Provide the [x, y] coordinate of the cell's center where the given text is located.  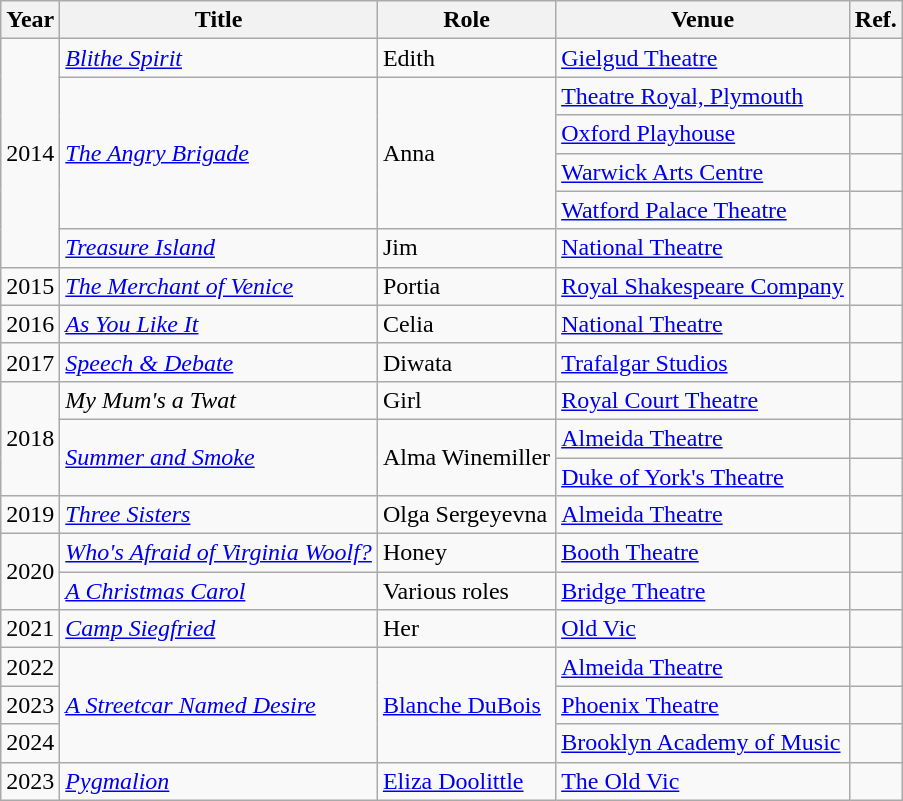
Watford Palace Theatre [703, 210]
Brooklyn Academy of Music [703, 743]
The Old Vic [703, 781]
My Mum's a Twat [219, 400]
2017 [30, 362]
2018 [30, 438]
Title [219, 20]
2015 [30, 286]
Pygmalion [219, 781]
Various roles [466, 591]
Blanche DuBois [466, 705]
Royal Shakespeare Company [703, 286]
Old Vic [703, 629]
Her [466, 629]
Ref. [876, 20]
Year [30, 20]
Girl [466, 400]
Eliza Doolittle [466, 781]
Jim [466, 248]
2022 [30, 667]
Portia [466, 286]
2019 [30, 515]
2021 [30, 629]
Trafalgar Studios [703, 362]
A Streetcar Named Desire [219, 705]
Bridge Theatre [703, 591]
Camp Siegfried [219, 629]
Celia [466, 324]
The Merchant of Venice [219, 286]
Gielgud Theatre [703, 58]
A Christmas Carol [219, 591]
Booth Theatre [703, 553]
The Angry Brigade [219, 153]
Summer and Smoke [219, 457]
Speech & Debate [219, 362]
Theatre Royal, Plymouth [703, 96]
Duke of York's Theatre [703, 477]
Royal Court Theatre [703, 400]
Diwata [466, 362]
Warwick Arts Centre [703, 172]
Olga Sergeyevna [466, 515]
Venue [703, 20]
Honey [466, 553]
2016 [30, 324]
Phoenix Theatre [703, 705]
2014 [30, 153]
Alma Winemiller [466, 457]
Role [466, 20]
2020 [30, 572]
Anna [466, 153]
Oxford Playhouse [703, 134]
Edith [466, 58]
Who's Afraid of Virginia Woolf? [219, 553]
Treasure Island [219, 248]
2024 [30, 743]
Three Sisters [219, 515]
As You Like It [219, 324]
Blithe Spirit [219, 58]
